Identify which cell holds the provided text, then report its [x, y] central coordinate. 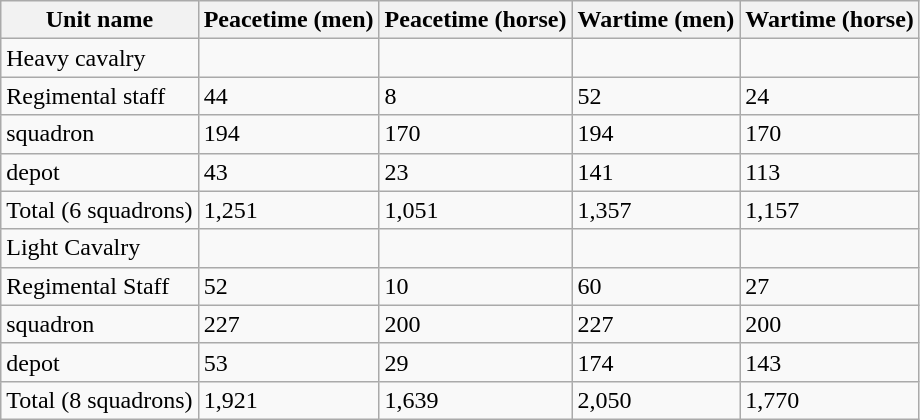
1,051 [476, 210]
Heavy cavalry [100, 58]
8 [476, 96]
44 [288, 96]
141 [656, 172]
143 [830, 362]
1,251 [288, 210]
1,157 [830, 210]
24 [830, 96]
113 [830, 172]
1,770 [830, 400]
174 [656, 362]
43 [288, 172]
27 [830, 286]
Wartime (horse) [830, 20]
1,357 [656, 210]
2,050 [656, 400]
Regimental staff [100, 96]
23 [476, 172]
53 [288, 362]
29 [476, 362]
1,639 [476, 400]
Peacetime (horse) [476, 20]
60 [656, 286]
Total (8 squadrons) [100, 400]
Regimental Staff [100, 286]
Light Cavalry [100, 248]
Peacetime (men) [288, 20]
Unit name [100, 20]
10 [476, 286]
Total (6 squadrons) [100, 210]
Wartime (men) [656, 20]
1,921 [288, 400]
